Pinpoint the cell where the given text exists, returning its (X, Y) midpoint coordinate. 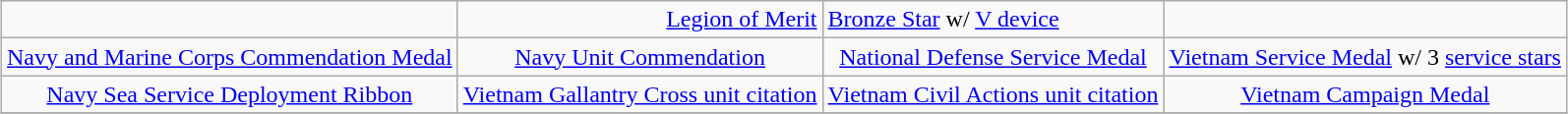
Navy Unit Commendation (639, 57)
Bronze Star w/ V device (994, 20)
Navy Sea Service Deployment Ribbon (230, 94)
Vietnam Service Medal w/ 3 service stars (1365, 57)
Navy and Marine Corps Commendation Medal (230, 57)
Vietnam Civil Actions unit citation (994, 94)
Legion of Merit (639, 20)
Vietnam Gallantry Cross unit citation (639, 94)
National Defense Service Medal (994, 57)
Vietnam Campaign Medal (1365, 94)
